Output the (x, y) coordinate of the center of the cell containing the given text.  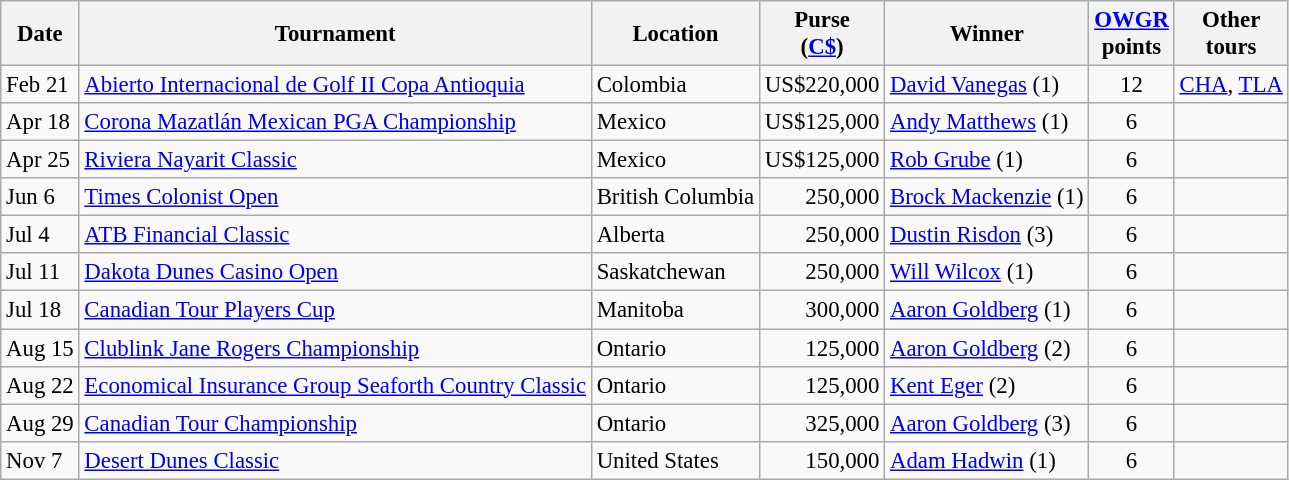
Economical Insurance Group Seaforth Country Classic (335, 385)
Apr 18 (40, 122)
Jul 4 (40, 235)
Clublink Jane Rogers Championship (335, 348)
Feb 21 (40, 85)
Aug 22 (40, 385)
Dustin Risdon (3) (987, 235)
British Columbia (675, 197)
Apr 25 (40, 160)
Aaron Goldberg (3) (987, 423)
325,000 (822, 423)
Jun 6 (40, 197)
Jul 11 (40, 273)
Jul 18 (40, 310)
Othertours (1231, 34)
Andy Matthews (1) (987, 122)
12 (1132, 85)
Adam Hadwin (1) (987, 460)
Brock Mackenzie (1) (987, 197)
Alberta (675, 235)
United States (675, 460)
Aaron Goldberg (2) (987, 348)
OWGRpoints (1132, 34)
Kent Eger (2) (987, 385)
Location (675, 34)
Tournament (335, 34)
Purse(C$) (822, 34)
Aaron Goldberg (1) (987, 310)
Corona Mazatlán Mexican PGA Championship (335, 122)
Dakota Dunes Casino Open (335, 273)
Riviera Nayarit Classic (335, 160)
Desert Dunes Classic (335, 460)
Canadian Tour Championship (335, 423)
Nov 7 (40, 460)
Aug 15 (40, 348)
Rob Grube (1) (987, 160)
Colombia (675, 85)
ATB Financial Classic (335, 235)
300,000 (822, 310)
Aug 29 (40, 423)
CHA, TLA (1231, 85)
Winner (987, 34)
Saskatchewan (675, 273)
US$220,000 (822, 85)
150,000 (822, 460)
Canadian Tour Players Cup (335, 310)
Manitoba (675, 310)
David Vanegas (1) (987, 85)
Will Wilcox (1) (987, 273)
Date (40, 34)
Abierto Internacional de Golf II Copa Antioquia (335, 85)
Times Colonist Open (335, 197)
